Search for the cell housing the specified text and yield its [X, Y] center coordinate. 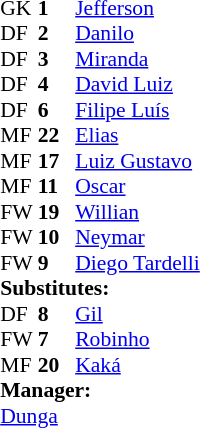
Filipe Luís [138, 110]
6 [57, 110]
Neymar [138, 237]
Willian [138, 212]
4 [57, 85]
Miranda [138, 59]
Danilo [138, 33]
Oscar [138, 187]
19 [57, 212]
17 [57, 161]
20 [57, 365]
Robinho [138, 339]
David Luiz [138, 85]
Manager: [100, 391]
22 [57, 135]
7 [57, 339]
Elias [138, 135]
Luiz Gustavo [138, 161]
Diego Tardelli [138, 263]
3 [57, 59]
9 [57, 263]
Kaká [138, 365]
11 [57, 187]
10 [57, 237]
Gil [138, 314]
Substitutes: [100, 289]
8 [57, 314]
2 [57, 33]
